Capture the cell that displays the provided text and extract its [x, y] central coordinate. 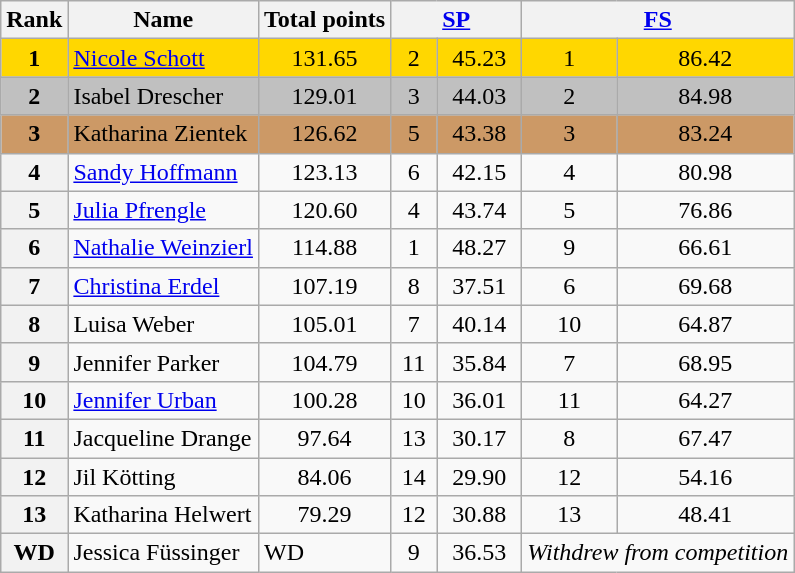
Name [164, 20]
Withdrew from competition [658, 553]
Nicole Schott [164, 58]
76.86 [706, 210]
86.42 [706, 58]
35.84 [480, 362]
14 [414, 477]
Jil Kötting [164, 477]
Jennifer Parker [164, 362]
129.01 [324, 96]
131.65 [324, 58]
48.41 [706, 515]
SP [456, 20]
97.64 [324, 438]
Julia Pfrengle [164, 210]
42.15 [480, 172]
36.53 [480, 553]
100.28 [324, 400]
43.74 [480, 210]
44.03 [480, 96]
Jessica Füssinger [164, 553]
114.88 [324, 248]
54.16 [706, 477]
40.14 [480, 324]
Isabel Drescher [164, 96]
105.01 [324, 324]
84.06 [324, 477]
Luisa Weber [164, 324]
Katharina Zientek [164, 134]
107.19 [324, 286]
84.98 [706, 96]
83.24 [706, 134]
30.88 [480, 515]
Jennifer Urban [164, 400]
37.51 [480, 286]
67.47 [706, 438]
64.27 [706, 400]
48.27 [480, 248]
45.23 [480, 58]
Nathalie Weinzierl [164, 248]
30.17 [480, 438]
68.95 [706, 362]
36.01 [480, 400]
Christina Erdel [164, 286]
79.29 [324, 515]
Sandy Hoffmann [164, 172]
126.62 [324, 134]
Katharina Helwert [164, 515]
29.90 [480, 477]
Rank [34, 20]
80.98 [706, 172]
43.38 [480, 134]
66.61 [706, 248]
Total points [324, 20]
123.13 [324, 172]
104.79 [324, 362]
64.87 [706, 324]
FS [658, 20]
Jacqueline Drange [164, 438]
120.60 [324, 210]
69.68 [706, 286]
